Capture the cell that displays the provided text and extract its (x, y) central coordinate. 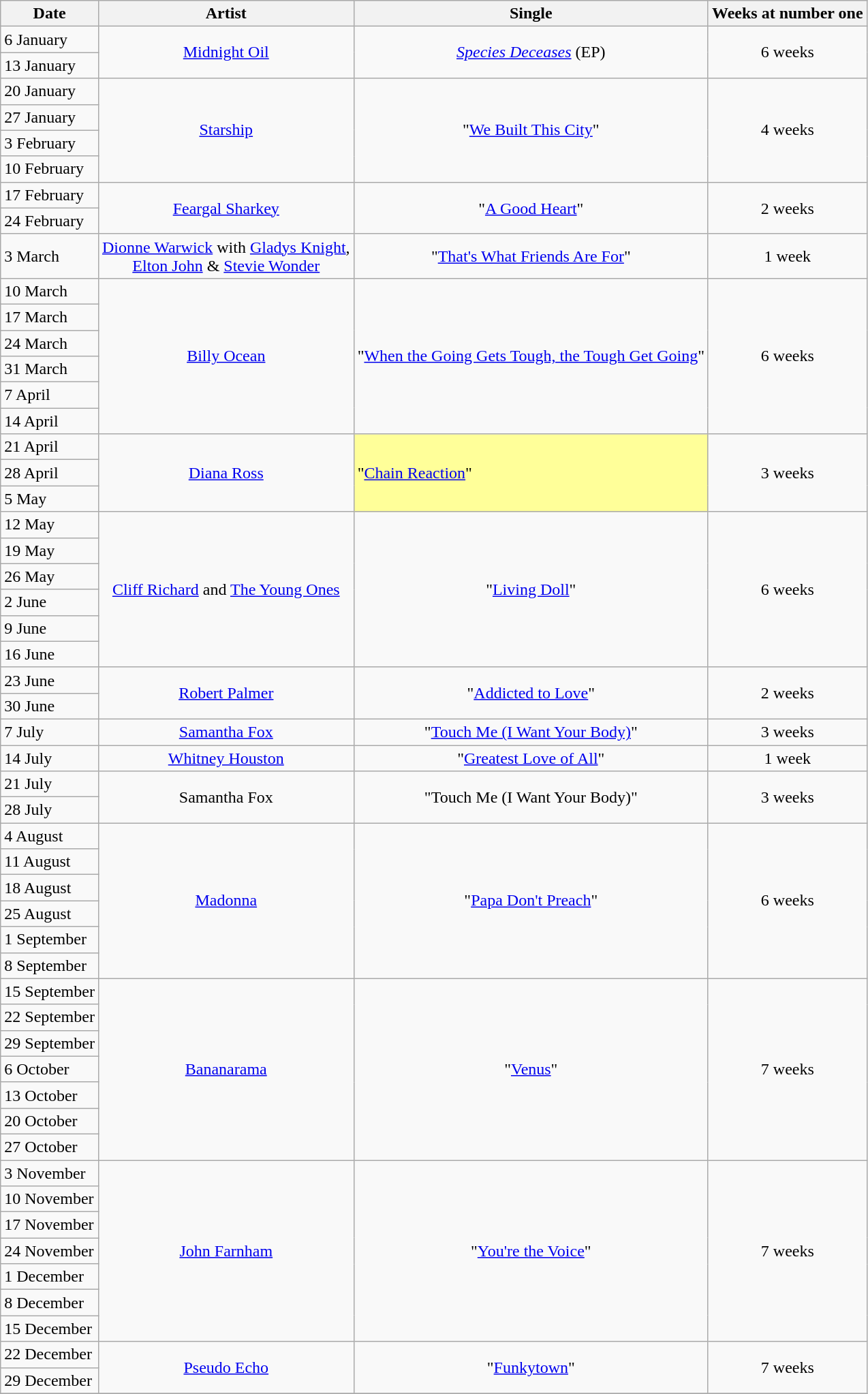
2 June (50, 602)
13 January (50, 65)
29 September (50, 1043)
21 July (50, 784)
Species Deceases (EP) (531, 52)
16 June (50, 654)
24 March (50, 343)
15 December (50, 1329)
22 December (50, 1354)
"Papa Don't Preach" (531, 901)
7 July (50, 732)
8 September (50, 965)
Dionne Warwick with Gladys Knight, Elton John & Stevie Wonder (226, 256)
"Addicted to Love" (531, 693)
"You're the Voice" (531, 1250)
12 May (50, 525)
"That's What Friends Are For" (531, 256)
30 June (50, 706)
20 October (50, 1121)
11 August (50, 862)
22 September (50, 1017)
7 April (50, 395)
27 January (50, 117)
3 February (50, 143)
Robert Palmer (226, 693)
28 July (50, 810)
Bananarama (226, 1069)
Starship (226, 130)
"We Built This City" (531, 130)
19 May (50, 551)
6 January (50, 40)
Billy Ocean (226, 356)
"Venus" (531, 1069)
6 October (50, 1069)
20 January (50, 91)
17 November (50, 1225)
1 September (50, 940)
24 November (50, 1251)
9 June (50, 628)
10 November (50, 1199)
John Farnham (226, 1250)
27 October (50, 1147)
1 December (50, 1277)
Midnight Oil (226, 52)
5 May (50, 499)
Weeks at number one (788, 14)
"When the Going Gets Tough, the Tough Get Going" (531, 356)
Whitney Houston (226, 758)
17 February (50, 195)
10 February (50, 169)
"Funkytown" (531, 1367)
Artist (226, 14)
Date (50, 14)
25 August (50, 914)
"Chain Reaction" (531, 473)
4 August (50, 836)
Madonna (226, 901)
"A Good Heart" (531, 208)
14 April (50, 421)
21 April (50, 447)
4 weeks (788, 130)
Cliff Richard and The Young Ones (226, 589)
14 July (50, 758)
26 May (50, 576)
15 September (50, 991)
18 August (50, 888)
3 November (50, 1173)
24 February (50, 221)
Feargal Sharkey (226, 208)
28 April (50, 473)
Pseudo Echo (226, 1367)
23 June (50, 680)
"Living Doll" (531, 589)
31 March (50, 369)
"Greatest Love of All" (531, 758)
8 December (50, 1303)
3 March (50, 256)
Single (531, 14)
29 December (50, 1380)
13 October (50, 1095)
Diana Ross (226, 473)
10 March (50, 291)
17 March (50, 317)
